Extract the [X, Y] coordinate from the center of the cell holding the provided text.  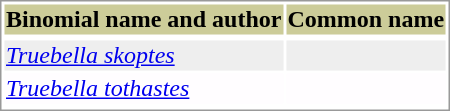
Truebella tothastes [143, 89]
Common name [366, 19]
Binomial name and author [143, 19]
Truebella skoptes [143, 55]
